Scan for the cell matching the given text and deliver its [X, Y] coordinate at center. 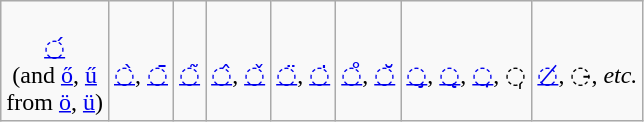
◌̃ [190, 62]
◌̧, ◌̨, ◌̣, ◌̩ [466, 62]
◌̈, ◌̇ [304, 62]
◌̸, ◌̵, etc. [588, 62]
◌́(and ő, űfrom ö, ü) [55, 62]
◌̂, ◌̌ [238, 62]
◌̊, ◌̆ [368, 62]
◌̀, ◌̄ [140, 62]
